For the text-containing cell, return its midpoint in [x, y] coordinate format. 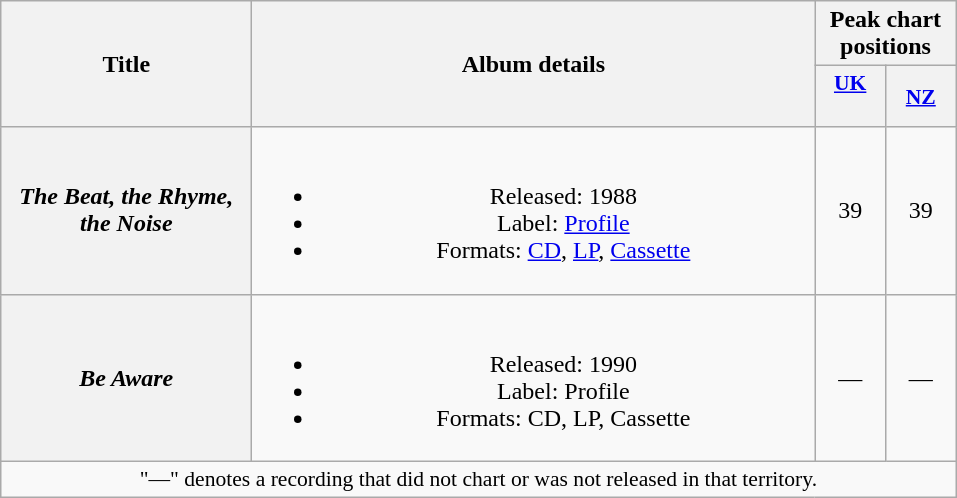
Album details [534, 64]
NZ [920, 96]
"—" denotes a recording that did not chart or was not released in that territory. [478, 479]
Released: 1988Label: ProfileFormats: CD, LP, Cassette [534, 210]
UK [850, 96]
Peak chart positions [886, 34]
The Beat, the Rhyme, the Noise [126, 210]
Title [126, 64]
Be Aware [126, 378]
Released: 1990Label: ProfileFormats: CD, LP, Cassette [534, 378]
